Capture the cell that displays the provided text and extract its (x, y) central coordinate. 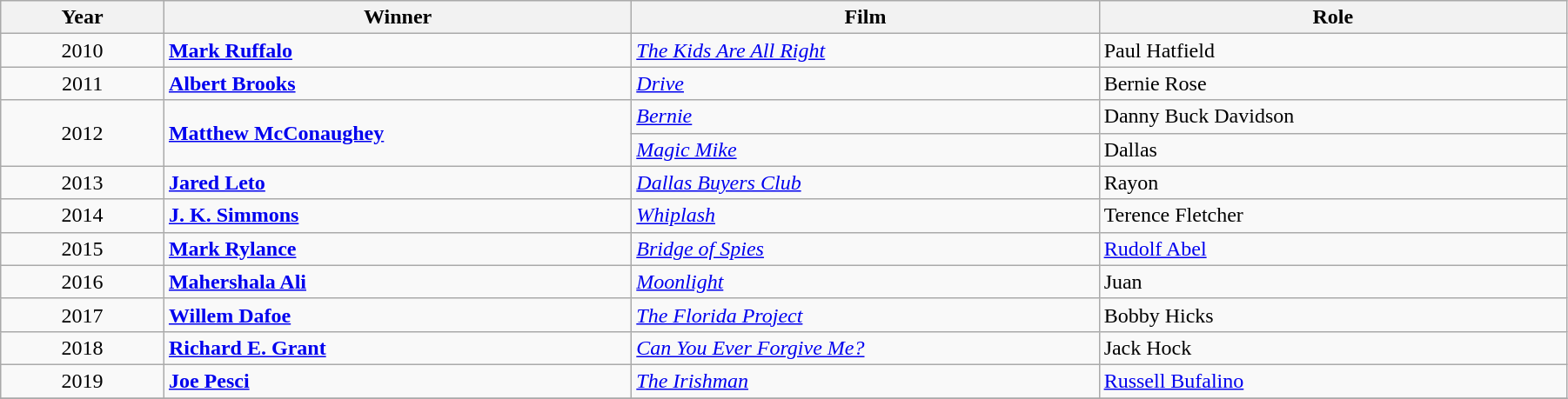
Dallas Buyers Club (865, 183)
Albert Brooks (397, 83)
Magic Mike (865, 150)
2018 (83, 348)
Mark Rylance (397, 249)
Role (1333, 17)
2015 (83, 249)
Dallas (1333, 150)
Mahershala Ali (397, 282)
2014 (83, 216)
Jack Hock (1333, 348)
Whiplash (865, 216)
Film (865, 17)
Bridge of Spies (865, 249)
Winner (397, 17)
2019 (83, 381)
The Florida Project (865, 315)
2012 (83, 133)
Danny Buck Davidson (1333, 116)
Drive (865, 83)
2017 (83, 315)
Richard E. Grant (397, 348)
Moonlight (865, 282)
Jared Leto (397, 183)
Bernie (865, 116)
Willem Dafoe (397, 315)
Bernie Rose (1333, 83)
2011 (83, 83)
Juan (1333, 282)
Terence Fletcher (1333, 216)
Bobby Hicks (1333, 315)
Year (83, 17)
The Irishman (865, 381)
Paul Hatfield (1333, 50)
Rudolf Abel (1333, 249)
The Kids Are All Right (865, 50)
2016 (83, 282)
Joe Pesci (397, 381)
2013 (83, 183)
Rayon (1333, 183)
2010 (83, 50)
Mark Ruffalo (397, 50)
Can You Ever Forgive Me? (865, 348)
J. K. Simmons (397, 216)
Russell Bufalino (1333, 381)
Matthew McConaughey (397, 133)
